Provide the (X, Y) coordinate of the cell's center where the given text is located.  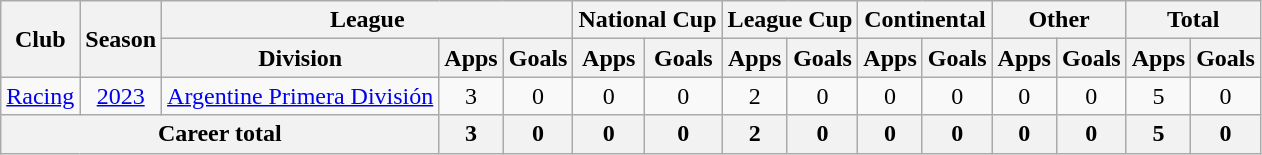
Argentine Primera División (300, 96)
League Cup (790, 20)
Division (300, 58)
League (368, 20)
National Cup (648, 20)
Club (40, 39)
Career total (220, 134)
Season (121, 39)
Total (1193, 20)
Other (1059, 20)
Continental (925, 20)
2023 (121, 96)
Racing (40, 96)
